Return the [x, y] coordinate for the center point of the cell that contains the specified text.  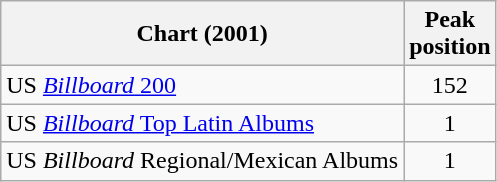
Peakposition [450, 34]
Chart (2001) [202, 34]
152 [450, 85]
US Billboard Regional/Mexican Albums [202, 161]
US Billboard 200 [202, 85]
US Billboard Top Latin Albums [202, 123]
